Determine the [X, Y] coordinate at the center of the cell enclosing the given text.  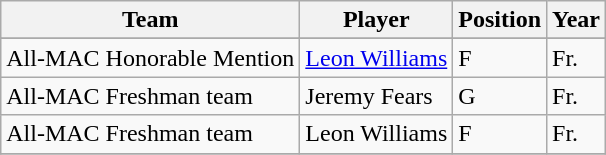
G [500, 96]
All-MAC Honorable Mention [150, 58]
Player [376, 20]
Year [576, 20]
Position [500, 20]
Jeremy Fears [376, 96]
Team [150, 20]
